From the cell containing the given text, extract its center point as (x, y) coordinate. 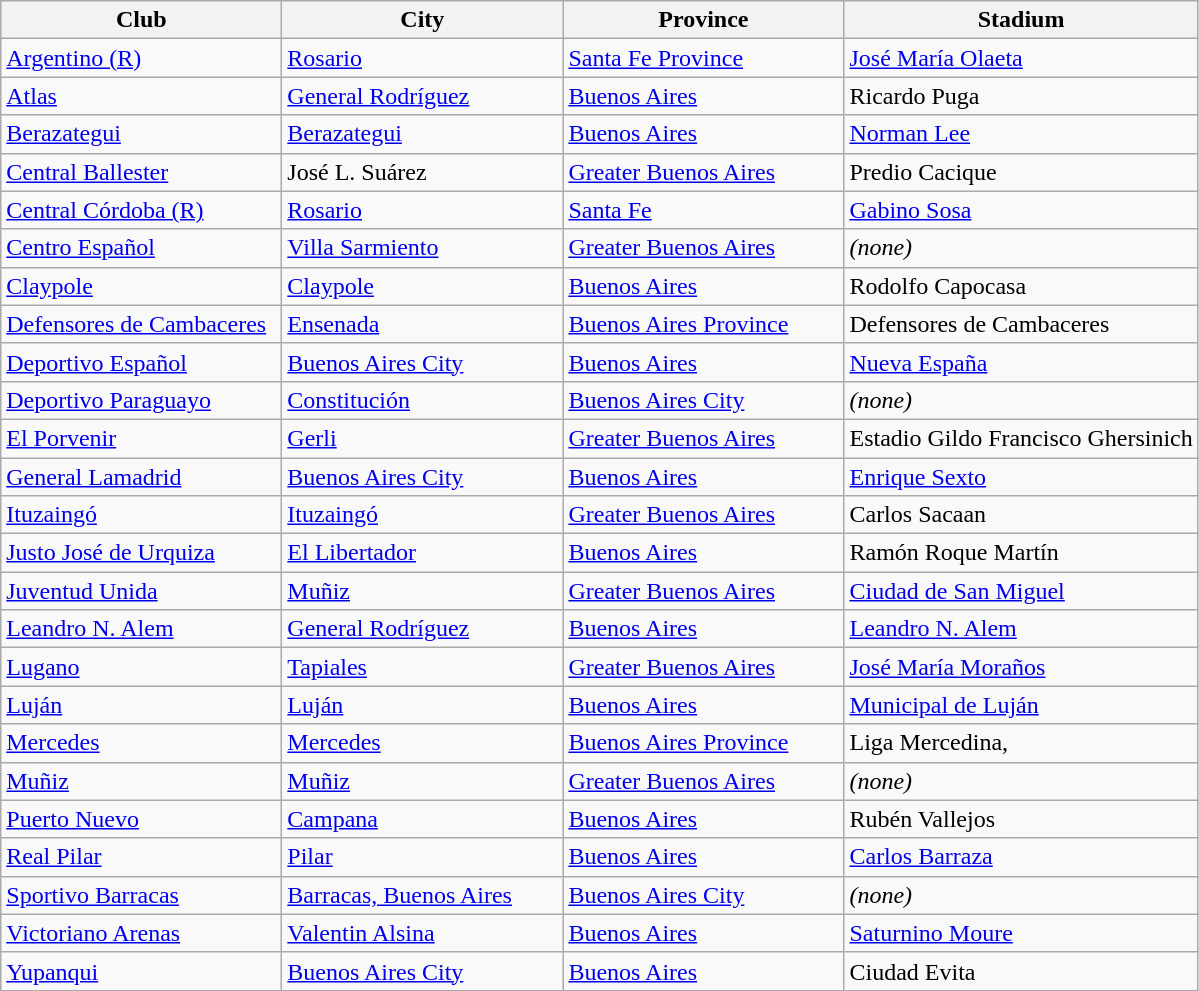
Ciudad de San Miguel (1021, 591)
Juventud Unida (142, 591)
José María Moraños (1021, 667)
Norman Lee (1021, 134)
Rodolfo Capocasa (1021, 286)
Tapiales (422, 667)
Ciudad Evita (1021, 971)
Ramón Roque Martín (1021, 553)
General Lamadrid (142, 477)
Real Pilar (142, 857)
Gabino Sosa (1021, 210)
Estadio Gildo Francisco Ghersinich (1021, 438)
Yupanqui (142, 971)
José L. Suárez (422, 172)
Municipal de Luján (1021, 705)
Victoriano Arenas (142, 933)
Constitución (422, 400)
Centro Español (142, 248)
Pilar (422, 857)
Central Ballester (142, 172)
Gerli (422, 438)
Santa Fe Province (704, 58)
Liga Mercedina, (1021, 743)
Valentin Alsina (422, 933)
El Libertador (422, 553)
Justo José de Urquiza (142, 553)
Rubén Vallejos (1021, 819)
Barracas, Buenos Aires (422, 895)
Sportivo Barracas (142, 895)
Enrique Sexto (1021, 477)
City (422, 20)
Ensenada (422, 324)
Stadium (1021, 20)
Argentino (R) (142, 58)
Carlos Barraza (1021, 857)
Villa Sarmiento (422, 248)
Province (704, 20)
Deportivo Español (142, 362)
El Porvenir (142, 438)
José María Olaeta (1021, 58)
Atlas (142, 96)
Carlos Sacaan (1021, 515)
Club (142, 20)
Central Córdoba (R) (142, 210)
Saturnino Moure (1021, 933)
Lugano (142, 667)
Nueva España (1021, 362)
Ricardo Puga (1021, 96)
Predio Cacique (1021, 172)
Puerto Nuevo (142, 819)
Deportivo Paraguayo (142, 400)
Campana (422, 819)
Santa Fe (704, 210)
